Return the (X, Y) coordinate for the center point of the cell that contains the specified text.  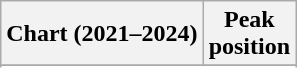
Peakposition (249, 34)
Chart (2021–2024) (102, 34)
